For the text-containing cell, return its midpoint in [x, y] coordinate format. 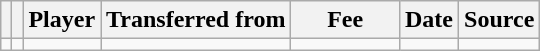
Player [62, 20]
Fee [346, 20]
Date [428, 20]
Transferred from [196, 20]
Source [500, 20]
